Return (x, y) of the center of cell containing provided text 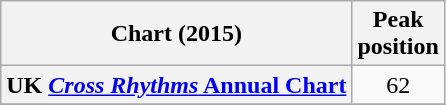
Peakposition (398, 34)
62 (398, 85)
UK Cross Rhythms Annual Chart (176, 85)
Chart (2015) (176, 34)
